Return (X, Y) of the center of cell containing provided text 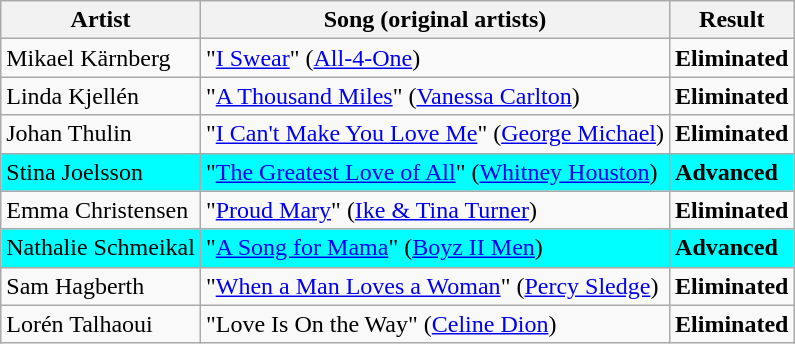
"I Can't Make You Love Me" (George Michael) (434, 134)
Emma Christensen (101, 210)
"A Thousand Miles" (Vanessa Carlton) (434, 96)
"The Greatest Love of All" (Whitney Houston) (434, 172)
Nathalie Schmeikal (101, 248)
"When a Man Loves a Woman" (Percy Sledge) (434, 286)
"Proud Mary" (Ike & Tina Turner) (434, 210)
"I Swear" (All-4-One) (434, 58)
Song (original artists) (434, 20)
"A Song for Mama" (Boyz II Men) (434, 248)
Johan Thulin (101, 134)
"Love Is On the Way" (Celine Dion) (434, 324)
Sam Hagberth (101, 286)
Artist (101, 20)
Lorén Talhaoui (101, 324)
Stina Joelsson (101, 172)
Linda Kjellén (101, 96)
Mikael Kärnberg (101, 58)
Result (732, 20)
